Return (X, Y) of the center of cell containing provided text 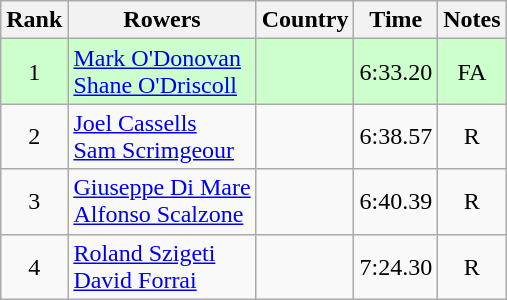
6:33.20 (396, 72)
7:24.30 (396, 266)
4 (34, 266)
Rank (34, 20)
6:40.39 (396, 202)
2 (34, 136)
Time (396, 20)
Giuseppe Di MareAlfonso Scalzone (162, 202)
Country (305, 20)
FA (472, 72)
Notes (472, 20)
Rowers (162, 20)
1 (34, 72)
Mark O'DonovanShane O'Driscoll (162, 72)
6:38.57 (396, 136)
Roland SzigetiDavid Forrai (162, 266)
Joel CassellsSam Scrimgeour (162, 136)
3 (34, 202)
